Locate the cell with the specified text and output its (X, Y) center coordinate. 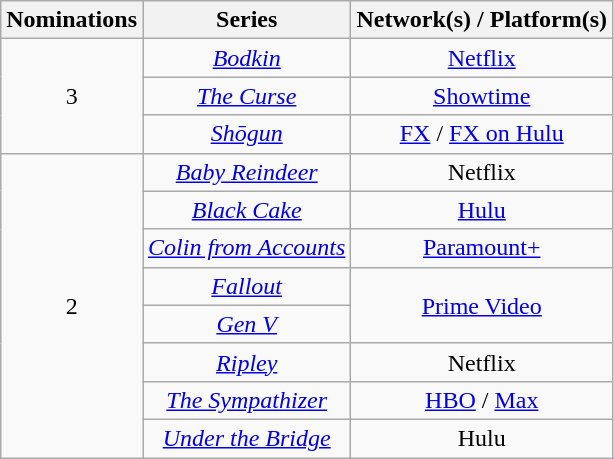
Network(s) / Platform(s) (482, 20)
Black Cake (246, 210)
Fallout (246, 286)
HBO / Max (482, 400)
Ripley (246, 362)
Prime Video (482, 305)
Bodkin (246, 58)
3 (72, 96)
Baby Reindeer (246, 172)
The Sympathizer (246, 400)
Colin from Accounts (246, 248)
Gen V (246, 324)
Paramount+ (482, 248)
Nominations (72, 20)
Showtime (482, 96)
2 (72, 305)
Under the Bridge (246, 438)
Shōgun (246, 134)
The Curse (246, 96)
Series (246, 20)
FX / FX on Hulu (482, 134)
